Pinpoint the cell where the given text exists, returning its (x, y) midpoint coordinate. 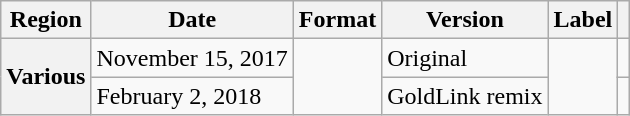
Format (337, 20)
November 15, 2017 (192, 58)
Version (465, 20)
Various (46, 77)
Region (46, 20)
Label (583, 20)
Original (465, 58)
February 2, 2018 (192, 96)
GoldLink remix (465, 96)
Date (192, 20)
